Determine the [X, Y] coordinate at the center of the cell enclosing the given text.  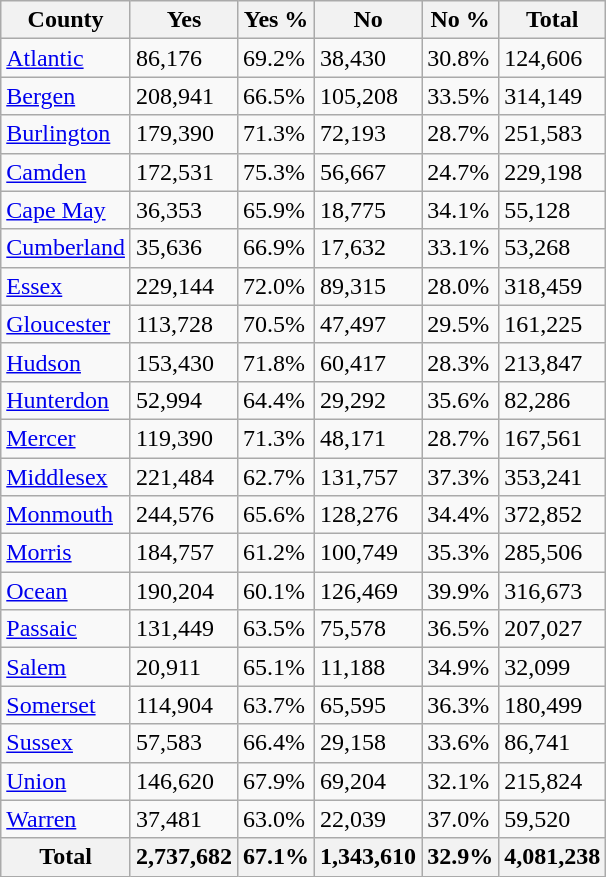
Somerset [66, 705]
146,620 [184, 781]
229,144 [184, 286]
Essex [66, 286]
207,027 [552, 629]
105,208 [368, 96]
314,149 [552, 96]
18,775 [368, 210]
35.6% [460, 400]
48,171 [368, 438]
Monmouth [66, 515]
86,176 [184, 58]
35,636 [184, 248]
53,268 [552, 248]
229,198 [552, 172]
38,430 [368, 58]
Bergen [66, 96]
65.9% [276, 210]
Union [66, 781]
70.5% [276, 324]
Salem [66, 667]
63.5% [276, 629]
55,128 [552, 210]
Sussex [66, 743]
29,292 [368, 400]
67.1% [276, 857]
34.4% [460, 515]
86,741 [552, 743]
47,497 [368, 324]
34.1% [460, 210]
Gloucester [66, 324]
251,583 [552, 134]
285,506 [552, 553]
1,343,610 [368, 857]
161,225 [552, 324]
Cumberland [66, 248]
65.1% [276, 667]
Hunterdon [66, 400]
124,606 [552, 58]
33.6% [460, 743]
32.9% [460, 857]
11,188 [368, 667]
28.3% [460, 362]
Burlington [66, 134]
52,994 [184, 400]
57,583 [184, 743]
36.5% [460, 629]
County [66, 20]
61.2% [276, 553]
66.5% [276, 96]
2,737,682 [184, 857]
100,749 [368, 553]
126,469 [368, 591]
89,315 [368, 286]
180,499 [552, 705]
No [368, 20]
69,204 [368, 781]
72,193 [368, 134]
60,417 [368, 362]
153,430 [184, 362]
Morris [66, 553]
119,390 [184, 438]
Cape May [66, 210]
167,561 [552, 438]
172,531 [184, 172]
24.7% [460, 172]
71.8% [276, 362]
Mercer [66, 438]
215,824 [552, 781]
372,852 [552, 515]
67.9% [276, 781]
69.2% [276, 58]
128,276 [368, 515]
65,595 [368, 705]
66.9% [276, 248]
Warren [66, 819]
37,481 [184, 819]
No % [460, 20]
316,673 [552, 591]
20,911 [184, 667]
66.4% [276, 743]
Ocean [66, 591]
Yes [184, 20]
32,099 [552, 667]
353,241 [552, 477]
63.7% [276, 705]
28.0% [460, 286]
62.7% [276, 477]
36.3% [460, 705]
75,578 [368, 629]
63.0% [276, 819]
Hudson [66, 362]
221,484 [184, 477]
82,286 [552, 400]
34.9% [460, 667]
37.0% [460, 819]
60.1% [276, 591]
39.9% [460, 591]
184,757 [184, 553]
Yes % [276, 20]
37.3% [460, 477]
65.6% [276, 515]
244,576 [184, 515]
56,667 [368, 172]
179,390 [184, 134]
114,904 [184, 705]
Middlesex [66, 477]
33.1% [460, 248]
190,204 [184, 591]
Passaic [66, 629]
131,757 [368, 477]
Camden [66, 172]
29.5% [460, 324]
131,449 [184, 629]
72.0% [276, 286]
29,158 [368, 743]
35.3% [460, 553]
318,459 [552, 286]
208,941 [184, 96]
59,520 [552, 819]
213,847 [552, 362]
22,039 [368, 819]
32.1% [460, 781]
33.5% [460, 96]
64.4% [276, 400]
4,081,238 [552, 857]
36,353 [184, 210]
17,632 [368, 248]
Atlantic [66, 58]
75.3% [276, 172]
113,728 [184, 324]
30.8% [460, 58]
